Detect which cell encompasses the target text, then output its [X, Y] center coordinate. 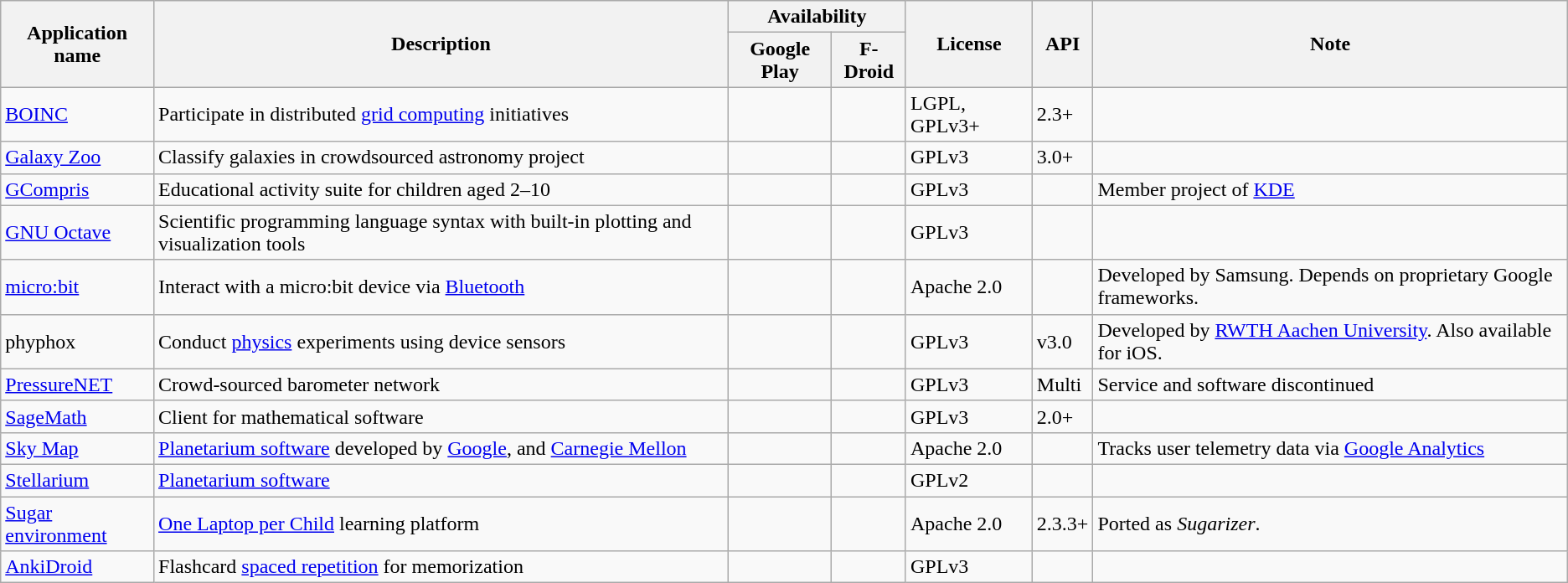
Stellarium [77, 480]
Participate in distributed grid computing initiatives [441, 114]
One Laptop per Child learning platform [441, 523]
Note [1330, 44]
2.0+ [1062, 416]
Planetarium software developed by Google, and Carnegie Mellon [441, 448]
PressureNET [77, 384]
Service and software discontinued [1330, 384]
Sky Map [77, 448]
Application name [77, 44]
2.3+ [1062, 114]
v3.0 [1062, 342]
Member project of KDE [1330, 189]
Client for mathematical software [441, 416]
Ported as Sugarizer. [1330, 523]
Description [441, 44]
AnkiDroid [77, 567]
Developed by RWTH Aachen University. Also available for iOS. [1330, 342]
Scientific programming language syntax with built-in plotting and visualization tools [441, 233]
Sugar environment [77, 523]
LGPL, GPLv3+ [968, 114]
Conduct physics experiments using device sensors [441, 342]
Classify galaxies in crowdsourced astronomy project [441, 157]
Availability [817, 17]
GNU Octave [77, 233]
Developed by Samsung. Depends on proprietary Google frameworks. [1330, 286]
Tracks user telemetry data via Google Analytics [1330, 448]
3.0+ [1062, 157]
Flashcard spaced repetition for memorization [441, 567]
Interact with a micro:bit device via Bluetooth [441, 286]
Multi [1062, 384]
Planetarium software [441, 480]
License [968, 44]
Google Play [780, 60]
API [1062, 44]
BOINC [77, 114]
micro:bit [77, 286]
Educational activity suite for children aged 2–10 [441, 189]
Galaxy Zoo [77, 157]
F-Droid [869, 60]
Crowd-sourced barometer network [441, 384]
phyphox [77, 342]
GPLv2 [968, 480]
SageMath [77, 416]
GCompris [77, 189]
2.3.3+ [1062, 523]
